Search for the cell housing the specified text and yield its (x, y) center coordinate. 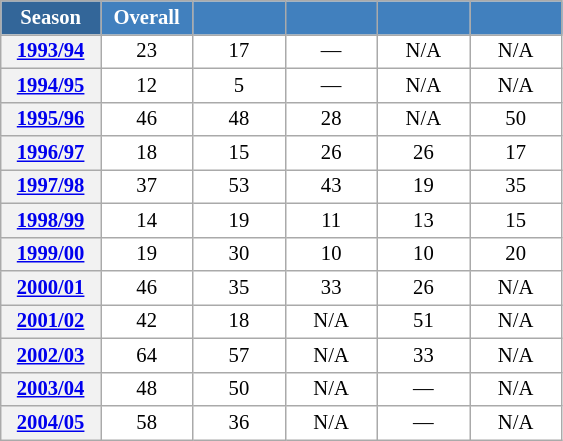
51 (423, 321)
1995/96 (51, 119)
5 (239, 85)
1999/00 (51, 254)
2001/02 (51, 321)
28 (331, 119)
1998/99 (51, 220)
2003/04 (51, 389)
30 (239, 254)
23 (146, 51)
1993/94 (51, 51)
1997/98 (51, 186)
20 (516, 254)
57 (239, 355)
64 (146, 355)
11 (331, 220)
14 (146, 220)
2002/03 (51, 355)
2000/01 (51, 287)
36 (239, 423)
13 (423, 220)
12 (146, 85)
42 (146, 321)
2004/05 (51, 423)
43 (331, 186)
58 (146, 423)
Season (51, 17)
37 (146, 186)
53 (239, 186)
Overall (146, 17)
1994/95 (51, 85)
1996/97 (51, 153)
